Detect which cell encompasses the target text, then output its [x, y] center coordinate. 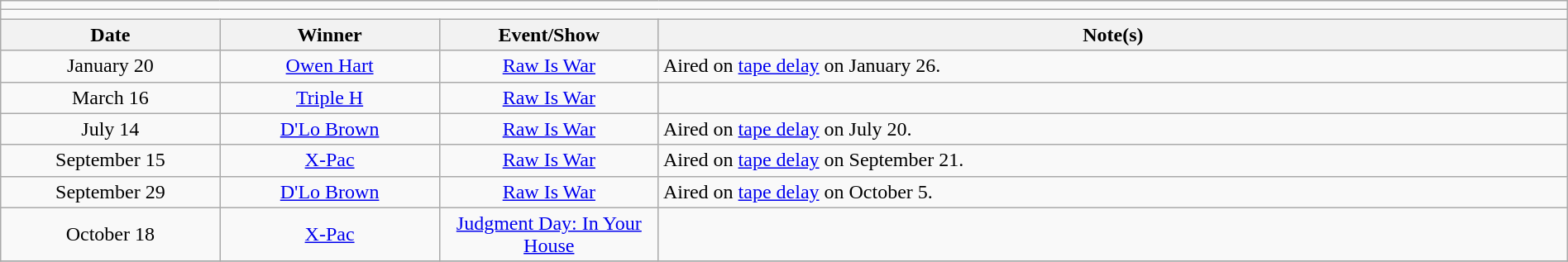
October 18 [111, 235]
Aired on tape delay on October 5. [1113, 192]
Winner [329, 35]
Event/Show [549, 35]
Date [111, 35]
September 15 [111, 160]
Aired on tape delay on January 26. [1113, 66]
March 16 [111, 98]
July 14 [111, 129]
January 20 [111, 66]
Aired on tape delay on July 20. [1113, 129]
Triple H [329, 98]
Aired on tape delay on September 21. [1113, 160]
Judgment Day: In Your House [549, 235]
September 29 [111, 192]
Note(s) [1113, 35]
Owen Hart [329, 66]
